Return the [x, y] coordinate for the center point of the cell that contains the specified text.  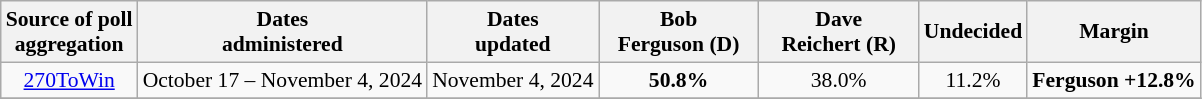
Datesupdated [512, 32]
November 4, 2024 [512, 80]
DaveReichert (R) [839, 32]
Undecided [973, 32]
50.8% [678, 80]
Margin [1114, 32]
38.0% [839, 80]
Ferguson +12.8% [1114, 80]
Source of pollaggregation [70, 32]
Datesadministered [283, 32]
BobFerguson (D) [678, 32]
11.2% [973, 80]
October 17 – November 4, 2024 [283, 80]
270ToWin [70, 80]
